Identify which cell holds the provided text, then report its [x, y] central coordinate. 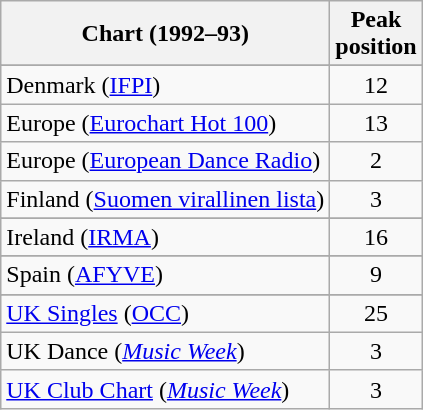
Peakposition [376, 34]
Europe (European Dance Radio) [166, 161]
2 [376, 161]
UK Dance (Music Week) [166, 351]
Spain (AFYVE) [166, 275]
Europe (Eurochart Hot 100) [166, 123]
13 [376, 123]
Finland (Suomen virallinen lista) [166, 199]
12 [376, 85]
UK Singles (OCC) [166, 313]
UK Club Chart (Music Week) [166, 389]
Denmark (IFPI) [166, 85]
25 [376, 313]
16 [376, 237]
Ireland (IRMA) [166, 237]
Chart (1992–93) [166, 34]
9 [376, 275]
